Search for the cell housing the specified text and yield its (X, Y) center coordinate. 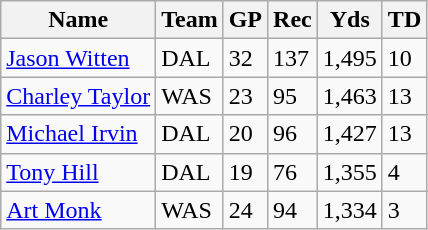
1,495 (350, 58)
1,334 (350, 210)
Art Monk (78, 210)
19 (245, 172)
1,427 (350, 134)
Jason Witten (78, 58)
23 (245, 96)
3 (404, 210)
4 (404, 172)
Yds (350, 20)
76 (293, 172)
Tony Hill (78, 172)
96 (293, 134)
95 (293, 96)
1,355 (350, 172)
20 (245, 134)
Rec (293, 20)
10 (404, 58)
137 (293, 58)
Team (190, 20)
Charley Taylor (78, 96)
1,463 (350, 96)
Name (78, 20)
Michael Irvin (78, 134)
GP (245, 20)
32 (245, 58)
TD (404, 20)
94 (293, 210)
24 (245, 210)
